Locate the cell with the specified text and output its (X, Y) center coordinate. 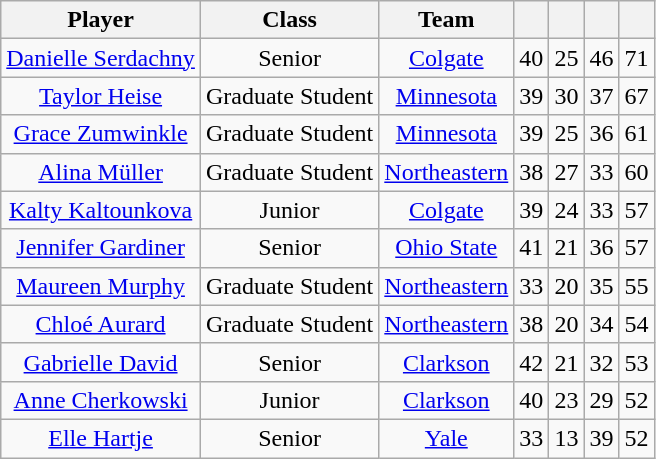
42 (532, 362)
61 (636, 134)
71 (636, 58)
23 (566, 400)
Elle Hartje (101, 438)
35 (602, 286)
Ohio State (446, 248)
Anne Cherkowski (101, 400)
Gabrielle David (101, 362)
24 (566, 210)
41 (532, 248)
30 (566, 96)
Alina Müller (101, 172)
13 (566, 438)
27 (566, 172)
32 (602, 362)
Danielle Serdachny (101, 58)
Maureen Murphy (101, 286)
Chloé Aurard (101, 324)
Jennifer Gardiner (101, 248)
53 (636, 362)
Kalty Kaltounkova (101, 210)
Taylor Heise (101, 96)
55 (636, 286)
Class (289, 20)
34 (602, 324)
60 (636, 172)
Grace Zumwinkle (101, 134)
54 (636, 324)
67 (636, 96)
Player (101, 20)
37 (602, 96)
46 (602, 58)
Yale (446, 438)
Team (446, 20)
29 (602, 400)
